Pinpoint the cell where the given text exists, returning its (X, Y) midpoint coordinate. 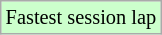
Fastest session lap (81, 17)
